Return the [x, y] coordinate for the center point of the cell that contains the specified text.  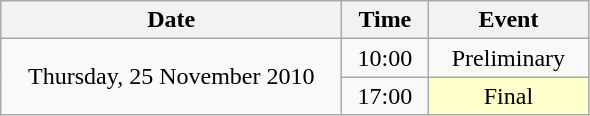
Date [172, 20]
Preliminary [508, 58]
Thursday, 25 November 2010 [172, 77]
Event [508, 20]
17:00 [385, 96]
Time [385, 20]
Final [508, 96]
10:00 [385, 58]
